From the cell containing the given text, extract its center point as [X, Y] coordinate. 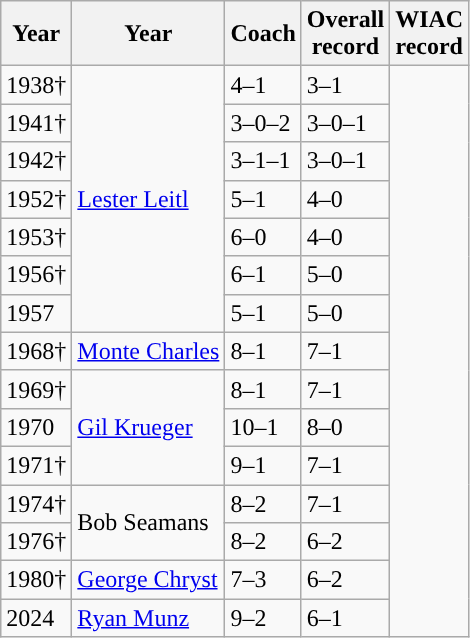
10–1 [263, 427]
George Chryst [148, 580]
Bob Seamans [148, 522]
Coach [263, 34]
3–0–2 [263, 123]
6–0 [263, 237]
9–1 [263, 465]
Monte Charles [148, 351]
7–3 [263, 580]
1952† [36, 199]
Ryan Munz [148, 618]
1976† [36, 542]
1941† [36, 123]
1956† [36, 275]
3–1–1 [263, 161]
1968† [36, 351]
1957 [36, 313]
1953† [36, 237]
1974† [36, 503]
1971† [36, 465]
1970 [36, 427]
Overall record [345, 34]
Lester Leitl [148, 199]
9–2 [263, 618]
1969† [36, 389]
3–1 [345, 85]
WIAC record [430, 34]
1980† [36, 580]
4–1 [263, 85]
1942† [36, 161]
2024 [36, 618]
Gil Krueger [148, 427]
8–0 [345, 427]
1938† [36, 85]
